Return [X, Y] of the center of cell containing provided text 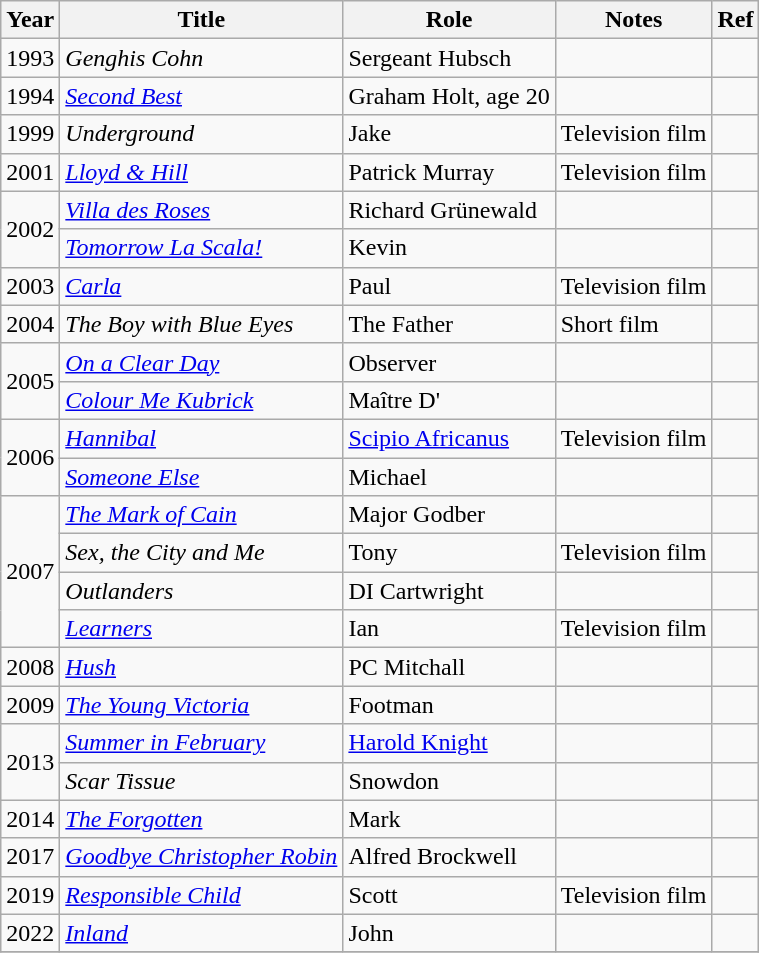
Footman [449, 705]
2007 [30, 572]
2009 [30, 705]
Year [30, 20]
Summer in February [202, 743]
Goodbye Christopher Robin [202, 857]
Role [449, 20]
2014 [30, 819]
Someone Else [202, 477]
The Forgotten [202, 819]
Major Godber [449, 515]
Patrick Murray [449, 172]
2006 [30, 457]
Scar Tissue [202, 781]
Tomorrow La Scala! [202, 248]
Title [202, 20]
Michael [449, 477]
2005 [30, 381]
2017 [30, 857]
Ian [449, 629]
1993 [30, 58]
1994 [30, 96]
Paul [449, 286]
Hush [202, 667]
DI Cartwright [449, 591]
2019 [30, 895]
Carla [202, 286]
Villa des Roses [202, 210]
Responsible Child [202, 895]
The Mark of Cain [202, 515]
Tony [449, 553]
2022 [30, 933]
Sergeant Hubsch [449, 58]
Alfred Brockwell [449, 857]
Kevin [449, 248]
2001 [30, 172]
2013 [30, 762]
Maître D' [449, 400]
Lloyd & Hill [202, 172]
Genghis Cohn [202, 58]
Jake [449, 134]
Second Best [202, 96]
On a Clear Day [202, 362]
Sex, the City and Me [202, 553]
Scipio Africanus [449, 438]
Underground [202, 134]
PC Mitchall [449, 667]
Outlanders [202, 591]
2003 [30, 286]
Inland [202, 933]
Ref [736, 20]
1999 [30, 134]
The Father [449, 324]
Snowdon [449, 781]
Learners [202, 629]
The Boy with Blue Eyes [202, 324]
2002 [30, 229]
2008 [30, 667]
The Young Victoria [202, 705]
Short film [634, 324]
Mark [449, 819]
John [449, 933]
2004 [30, 324]
Scott [449, 895]
Harold Knight [449, 743]
Colour Me Kubrick [202, 400]
Richard Grünewald [449, 210]
Notes [634, 20]
Hannibal [202, 438]
Observer [449, 362]
Graham Holt, age 20 [449, 96]
